Scan for the cell matching the given text and deliver its (X, Y) coordinate at center. 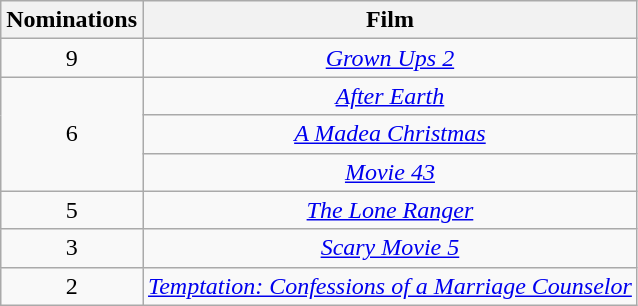
Grown Ups 2 (390, 58)
The Lone Ranger (390, 210)
A Madea Christmas (390, 134)
Temptation: Confessions of a Marriage Counselor (390, 286)
Film (390, 20)
9 (72, 58)
6 (72, 134)
After Earth (390, 96)
Nominations (72, 20)
Scary Movie 5 (390, 248)
3 (72, 248)
2 (72, 286)
5 (72, 210)
Movie 43 (390, 172)
